For the text-containing cell, return its midpoint in (x, y) coordinate format. 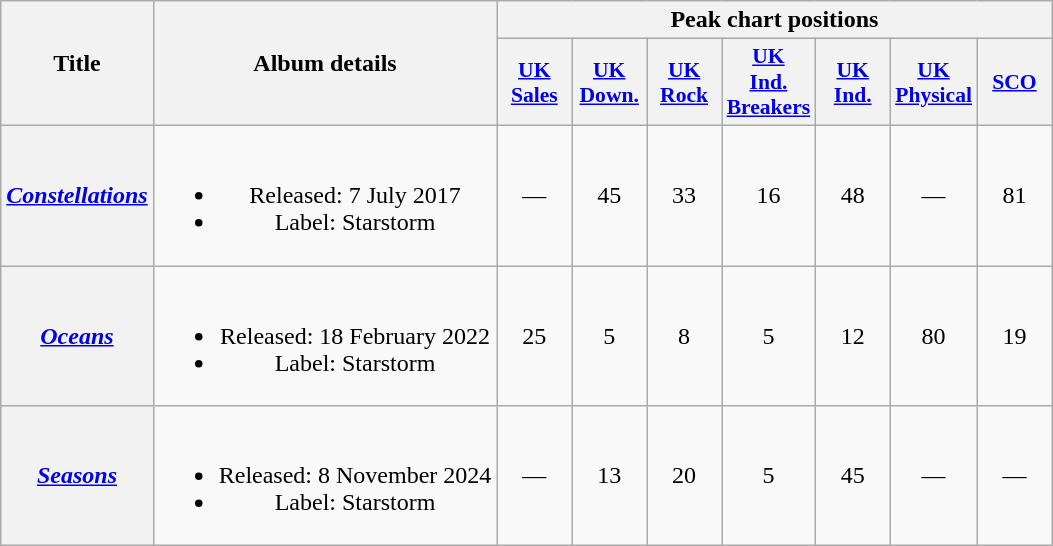
16 (769, 195)
81 (1014, 195)
Released: 7 July 2017Label: Starstorm (325, 195)
SCO (1014, 82)
Oceans (77, 336)
Title (77, 64)
20 (684, 476)
Seasons (77, 476)
Peak chart positions (774, 20)
12 (852, 336)
UKDown. (610, 82)
19 (1014, 336)
13 (610, 476)
Album details (325, 64)
80 (934, 336)
UKInd. Breakers (769, 82)
25 (534, 336)
UKPhysical (934, 82)
48 (852, 195)
Released: 8 November 2024Label: Starstorm (325, 476)
UKRock (684, 82)
Released: 18 February 2022Label: Starstorm (325, 336)
UKInd. (852, 82)
33 (684, 195)
UKSales (534, 82)
8 (684, 336)
Constellations (77, 195)
